Return [X, Y] of the center of cell containing provided text 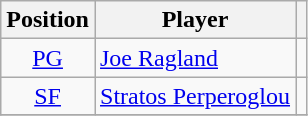
Player [194, 20]
SF [48, 96]
Position [48, 20]
Stratos Perperoglou [194, 96]
Joe Ragland [194, 58]
PG [48, 58]
